For the text-containing cell, return its midpoint in (X, Y) coordinate format. 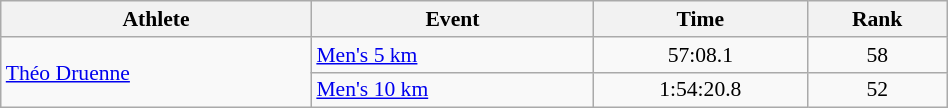
Théo Druenne (156, 72)
Rank (877, 19)
Men's 5 km (452, 55)
58 (877, 55)
Athlete (156, 19)
52 (877, 90)
Time (701, 19)
1:54:20.8 (701, 90)
Men's 10 km (452, 90)
Event (452, 19)
57:08.1 (701, 55)
